Identify which cell holds the provided text, then report its [X, Y] central coordinate. 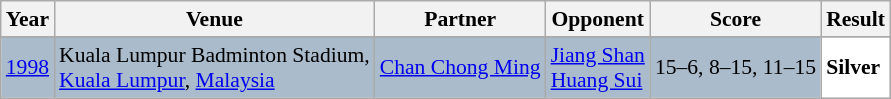
Result [856, 19]
Jiang Shan Huang Sui [598, 68]
Kuala Lumpur Badminton Stadium,Kuala Lumpur, Malaysia [214, 68]
15–6, 8–15, 11–15 [736, 68]
1998 [28, 68]
Chan Chong Ming [460, 68]
Silver [856, 68]
Partner [460, 19]
Score [736, 19]
Year [28, 19]
Opponent [598, 19]
Venue [214, 19]
